Capture the cell that displays the provided text and extract its [X, Y] central coordinate. 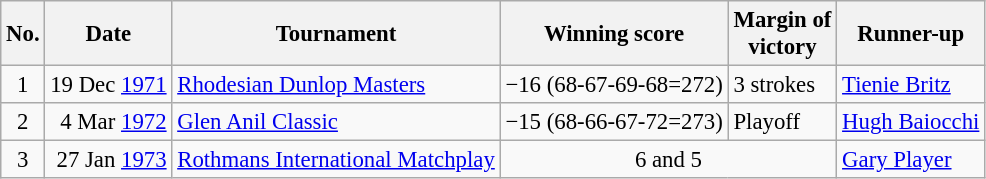
Glen Anil Classic [336, 122]
Gary Player [911, 160]
Rhodesian Dunlop Masters [336, 85]
27 Jan 1973 [108, 160]
3 strokes [782, 85]
Tournament [336, 34]
1 [23, 85]
Winning score [614, 34]
Playoff [782, 122]
Hugh Baiocchi [911, 122]
6 and 5 [668, 160]
19 Dec 1971 [108, 85]
2 [23, 122]
Tienie Britz [911, 85]
−16 (68-67-69-68=272) [614, 85]
Rothmans International Matchplay [336, 160]
Margin ofvictory [782, 34]
Runner-up [911, 34]
Date [108, 34]
4 Mar 1972 [108, 122]
3 [23, 160]
−15 (68-66-67-72=273) [614, 122]
No. [23, 34]
